Capture the cell that displays the provided text and extract its [X, Y] central coordinate. 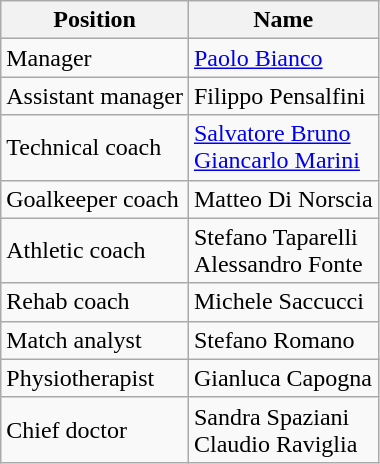
Filippo Pensalfini [283, 96]
Name [283, 20]
Physiotherapist [95, 378]
Assistant manager [95, 96]
Stefano Romano [283, 340]
Manager [95, 58]
Chief doctor [95, 430]
Rehab coach [95, 302]
Matteo Di Norscia [283, 199]
Stefano Taparelli Alessandro Fonte [283, 250]
Goalkeeper coach [95, 199]
Michele Saccucci [283, 302]
Technical coach [95, 148]
Sandra Spaziani Claudio Raviglia [283, 430]
Athletic coach [95, 250]
Salvatore Bruno Giancarlo Marini [283, 148]
Paolo Bianco [283, 58]
Position [95, 20]
Gianluca Capogna [283, 378]
Match analyst [95, 340]
